Identify which cell holds the provided text, then report its [X, Y] central coordinate. 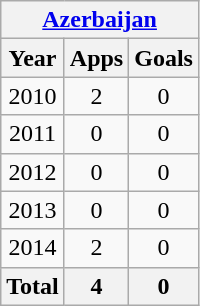
2013 [33, 210]
2011 [33, 134]
Year [33, 58]
2010 [33, 96]
Goals [164, 58]
4 [96, 286]
2014 [33, 248]
Azerbaijan [100, 20]
2012 [33, 172]
Apps [96, 58]
Total [33, 286]
